Provide the [X, Y] coordinate of the cell's center where the given text is located.  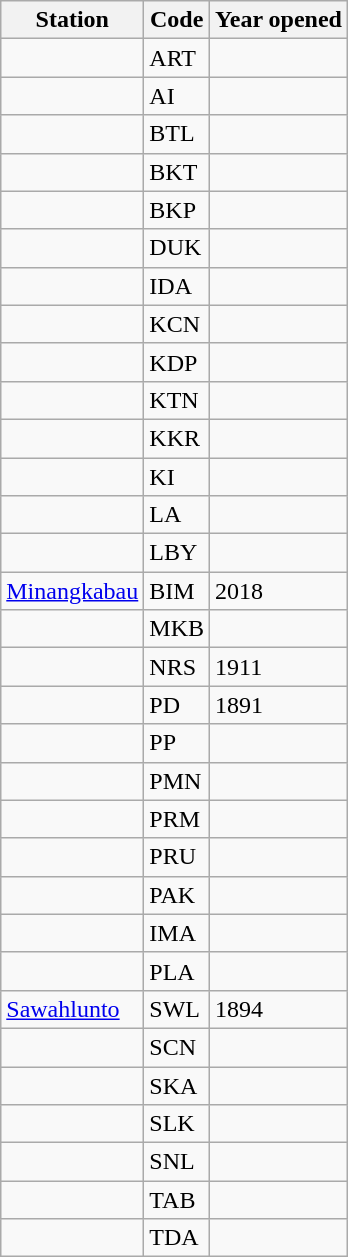
PLA [177, 971]
DUK [177, 248]
Station [72, 20]
SLK [177, 1124]
PRM [177, 819]
KTN [177, 400]
KI [177, 477]
SKA [177, 1085]
SCN [177, 1047]
TAB [177, 1200]
KKR [177, 438]
IMA [177, 933]
AI [177, 96]
PAK [177, 895]
PRU [177, 857]
MKB [177, 629]
LA [177, 515]
1894 [279, 1009]
KCN [177, 324]
SNL [177, 1162]
PP [177, 743]
LBY [177, 553]
PMN [177, 781]
Year opened [279, 20]
PD [177, 705]
Minangkabau [72, 591]
Sawahlunto [72, 1009]
IDA [177, 286]
BKP [177, 210]
TDA [177, 1238]
1891 [279, 705]
BIM [177, 591]
Code [177, 20]
SWL [177, 1009]
ART [177, 58]
BKT [177, 172]
BTL [177, 134]
2018 [279, 591]
1911 [279, 667]
NRS [177, 667]
KDP [177, 362]
